Return (X, Y) of the center of cell containing provided text 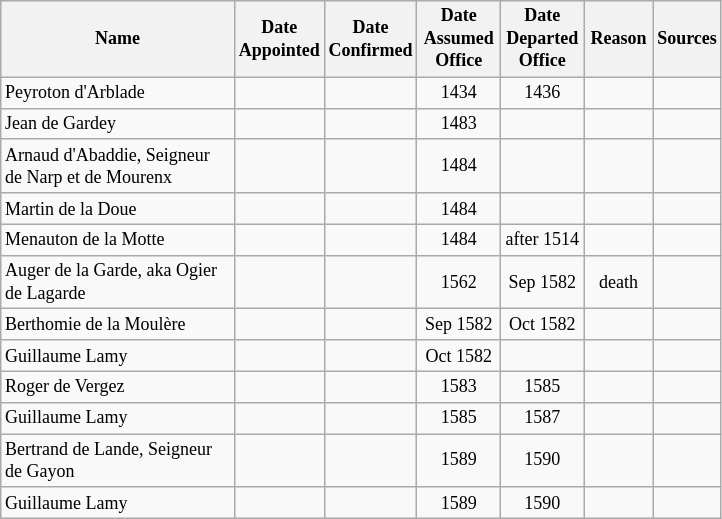
Martin de la Doue (118, 208)
1587 (542, 418)
Sources (687, 39)
1434 (459, 92)
Date Departed Office (542, 39)
Bertrand de Lande, Seigneur de Gayon (118, 461)
1483 (459, 124)
Name (118, 39)
Roger de Vergez (118, 386)
Jean de Gardey (118, 124)
Auger de la Garde, aka Ogier de Lagarde (118, 282)
Reason (618, 39)
1583 (459, 386)
1436 (542, 92)
Menauton de la Motte (118, 240)
Berthomie de la Moulère (118, 324)
death (618, 282)
Date Confirmed (370, 39)
Date Appointed (279, 39)
Peyroton d'Arblade (118, 92)
1562 (459, 282)
Arnaud d'Abaddie, Seigneur de Narp et de Mourenx (118, 166)
Date Assumed Office (459, 39)
after 1514 (542, 240)
